Return [x, y] of the center of cell containing provided text 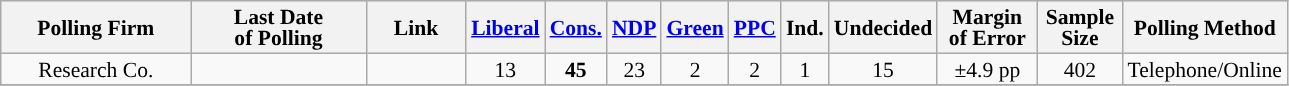
Polling Method [1205, 27]
Green [694, 27]
Undecided [883, 27]
1 [805, 68]
23 [634, 68]
SampleSize [1080, 27]
45 [576, 68]
Cons. [576, 27]
Ind. [805, 27]
Polling Firm [96, 27]
13 [505, 68]
Liberal [505, 27]
Research Co. [96, 68]
NDP [634, 27]
Link [416, 27]
±4.9 pp [987, 68]
Last Dateof Polling [278, 27]
402 [1080, 68]
15 [883, 68]
PPC [755, 27]
Telephone/Online [1205, 68]
Marginof Error [987, 27]
